Capture the cell that displays the provided text and extract its (x, y) central coordinate. 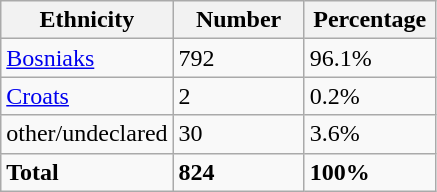
Ethnicity (87, 20)
Number (238, 20)
Bosniaks (87, 58)
Percentage (370, 20)
Croats (87, 96)
824 (238, 172)
Total (87, 172)
96.1% (370, 58)
other/undeclared (87, 134)
3.6% (370, 134)
792 (238, 58)
100% (370, 172)
0.2% (370, 96)
30 (238, 134)
2 (238, 96)
